Extract the (x, y) coordinate from the center of the cell holding the provided text.  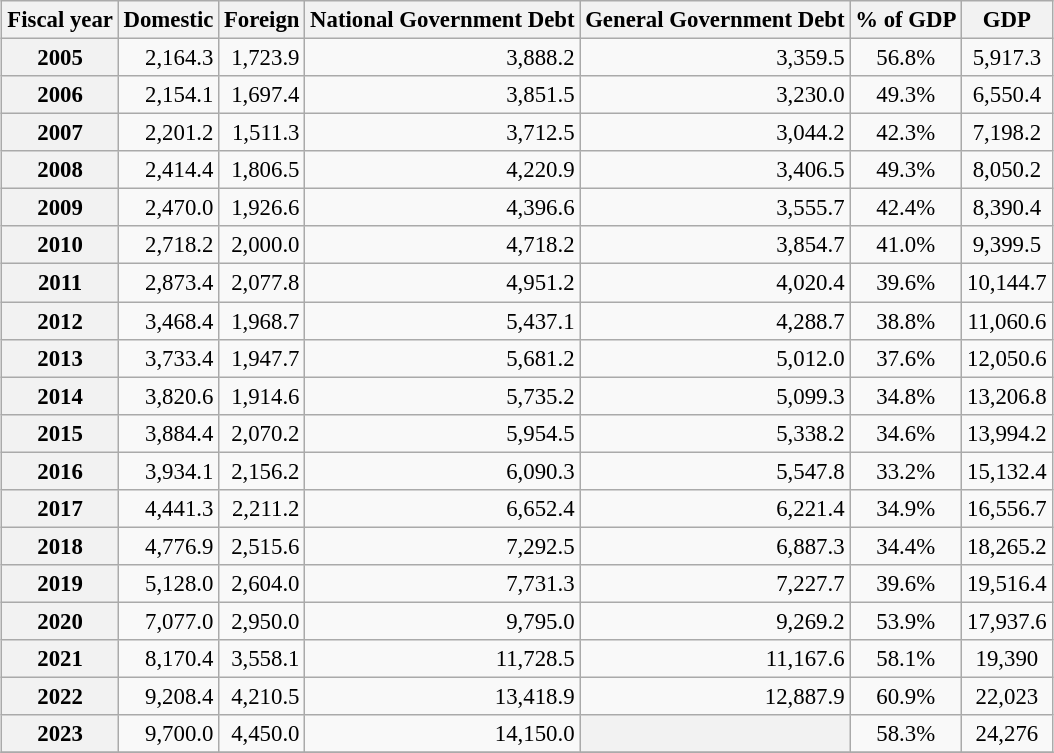
7,731.3 (442, 584)
2,950.0 (262, 621)
3,712.5 (442, 133)
2009 (60, 208)
1,947.7 (262, 358)
3,230.0 (715, 95)
6,090.3 (442, 471)
2014 (60, 396)
2,470.0 (168, 208)
5,012.0 (715, 358)
60.9% (906, 696)
34.6% (906, 433)
14,150.0 (442, 734)
4,718.2 (442, 245)
11,167.6 (715, 659)
GDP (1007, 20)
% of GDP (906, 20)
10,144.7 (1007, 283)
4,396.6 (442, 208)
3,884.4 (168, 433)
2,211.2 (262, 508)
38.8% (906, 321)
5,547.8 (715, 471)
58.1% (906, 659)
2023 (60, 734)
General Government Debt (715, 20)
3,044.2 (715, 133)
5,437.1 (442, 321)
8,170.4 (168, 659)
2005 (60, 57)
2019 (60, 584)
2017 (60, 508)
2,154.1 (168, 95)
2007 (60, 133)
9,700.0 (168, 734)
2,164.3 (168, 57)
3,820.6 (168, 396)
16,556.7 (1007, 508)
42.4% (906, 208)
42.3% (906, 133)
2022 (60, 696)
3,468.4 (168, 321)
1,511.3 (262, 133)
Fiscal year (60, 20)
6,652.4 (442, 508)
1,723.9 (262, 57)
8,390.4 (1007, 208)
6,887.3 (715, 546)
4,020.4 (715, 283)
3,359.5 (715, 57)
2,515.6 (262, 546)
34.4% (906, 546)
3,934.1 (168, 471)
58.3% (906, 734)
2006 (60, 95)
4,220.9 (442, 170)
17,937.6 (1007, 621)
2018 (60, 546)
34.8% (906, 396)
7,198.2 (1007, 133)
19,516.4 (1007, 584)
12,887.9 (715, 696)
6,221.4 (715, 508)
5,954.5 (442, 433)
7,077.0 (168, 621)
9,269.2 (715, 621)
2,000.0 (262, 245)
2,077.8 (262, 283)
41.0% (906, 245)
2,604.0 (262, 584)
3,555.7 (715, 208)
34.9% (906, 508)
13,994.2 (1007, 433)
19,390 (1007, 659)
2013 (60, 358)
7,292.5 (442, 546)
2021 (60, 659)
18,265.2 (1007, 546)
5,338.2 (715, 433)
2015 (60, 433)
53.9% (906, 621)
8,050.2 (1007, 170)
3,558.1 (262, 659)
24,276 (1007, 734)
6,550.4 (1007, 95)
5,099.3 (715, 396)
2010 (60, 245)
3,888.2 (442, 57)
2,156.2 (262, 471)
2016 (60, 471)
5,917.3 (1007, 57)
1,926.6 (262, 208)
2008 (60, 170)
1,697.4 (262, 95)
2,718.2 (168, 245)
12,050.6 (1007, 358)
2012 (60, 321)
7,227.7 (715, 584)
13,206.8 (1007, 396)
33.2% (906, 471)
9,795.0 (442, 621)
Foreign (262, 20)
2,873.4 (168, 283)
13,418.9 (442, 696)
4,210.5 (262, 696)
3,854.7 (715, 245)
22,023 (1007, 696)
11,060.6 (1007, 321)
9,208.4 (168, 696)
5,128.0 (168, 584)
4,776.9 (168, 546)
National Government Debt (442, 20)
2011 (60, 283)
11,728.5 (442, 659)
Domestic (168, 20)
4,951.2 (442, 283)
15,132.4 (1007, 471)
5,735.2 (442, 396)
4,288.7 (715, 321)
4,441.3 (168, 508)
3,733.4 (168, 358)
3,406.5 (715, 170)
3,851.5 (442, 95)
37.6% (906, 358)
4,450.0 (262, 734)
1,806.5 (262, 170)
2020 (60, 621)
1,914.6 (262, 396)
2,201.2 (168, 133)
9,399.5 (1007, 245)
5,681.2 (442, 358)
1,968.7 (262, 321)
2,414.4 (168, 170)
2,070.2 (262, 433)
56.8% (906, 57)
